For the text-containing cell, return its midpoint in (X, Y) coordinate format. 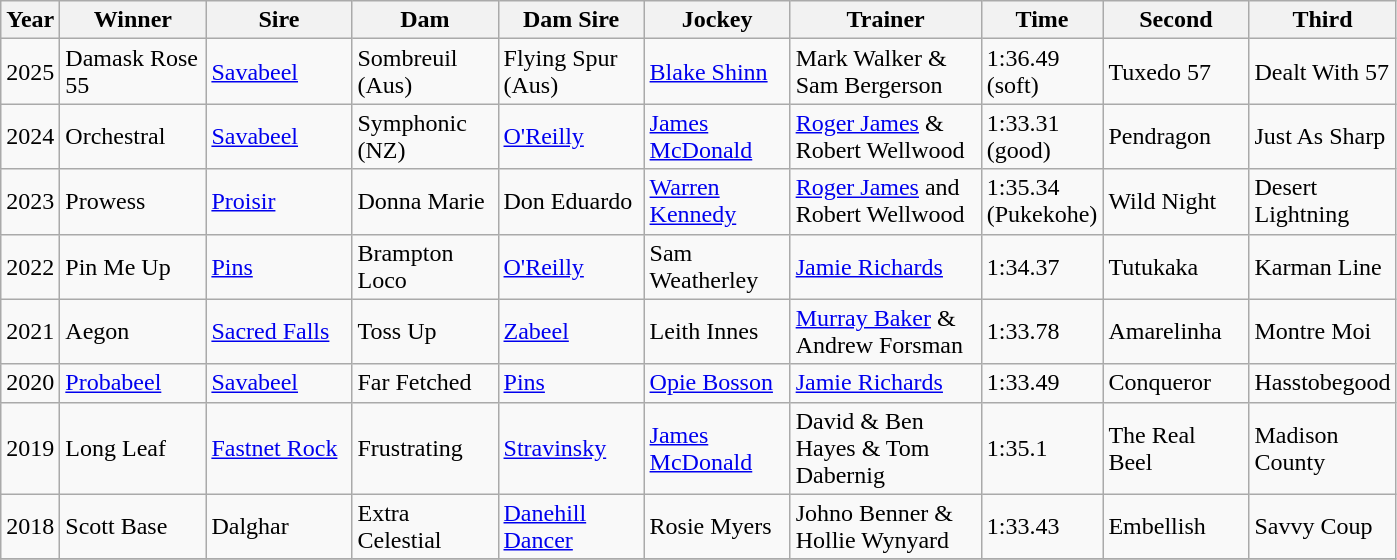
Symphonic (NZ) (425, 136)
Just As Sharp (1322, 136)
Hasstobegood (1322, 383)
Madison County (1322, 448)
The Real Beel (1176, 448)
1:35.1 (1042, 448)
Long Leaf (133, 448)
Probabeel (133, 383)
2021 (30, 332)
Year (30, 20)
Murray Baker & Andrew Forsman (886, 332)
Tutukaka (1176, 266)
Jockey (717, 20)
Fastnet Rock (279, 448)
Opie Bosson (717, 383)
Warren Kennedy (717, 202)
Trainer (886, 20)
1:34.37 (1042, 266)
Far Fetched (425, 383)
Proisir (279, 202)
Time (1042, 20)
2024 (30, 136)
Sam Weatherley (717, 266)
Roger James & Robert Wellwood (886, 136)
Prowess (133, 202)
2020 (30, 383)
Savvy Coup (1322, 526)
2023 (30, 202)
Karman Line (1322, 266)
Flying Spur (Aus) (571, 72)
Winner (133, 20)
1:33.31 (good) (1042, 136)
Damask Rose 55 (133, 72)
Scott Base (133, 526)
Orchestral (133, 136)
Donna Marie (425, 202)
Wild Night (1176, 202)
Rosie Myers (717, 526)
1:36.49 (soft) (1042, 72)
Toss Up (425, 332)
Johno Benner & Hollie Wynyard (886, 526)
1:33.78 (1042, 332)
Roger James and Robert Wellwood (886, 202)
1:35.34 (Pukekohe) (1042, 202)
Don Eduardo (571, 202)
1:33.43 (1042, 526)
2018 (30, 526)
Dam (425, 20)
1:33.49 (1042, 383)
2022 (30, 266)
Pin Me Up (133, 266)
Frustrating (425, 448)
Montre Moi (1322, 332)
Danehill Dancer (571, 526)
Dalghar (279, 526)
Amarelinha (1176, 332)
Brampton Loco (425, 266)
Stravinsky (571, 448)
Mark Walker & Sam Bergerson (886, 72)
Zabeel (571, 332)
Blake Shinn (717, 72)
Desert Lightning (1322, 202)
Tuxedo 57 (1176, 72)
Pendragon (1176, 136)
Conqueror (1176, 383)
Extra Celestial (425, 526)
Sire (279, 20)
Embellish (1176, 526)
2019 (30, 448)
Sacred Falls (279, 332)
2025 (30, 72)
Third (1322, 20)
Sombreuil (Aus) (425, 72)
Aegon (133, 332)
Dealt With 57 (1322, 72)
Leith Innes (717, 332)
Dam Sire (571, 20)
Second (1176, 20)
David & Ben Hayes & Tom Dabernig (886, 448)
